Locate the cell with the specified text and output its [x, y] center coordinate. 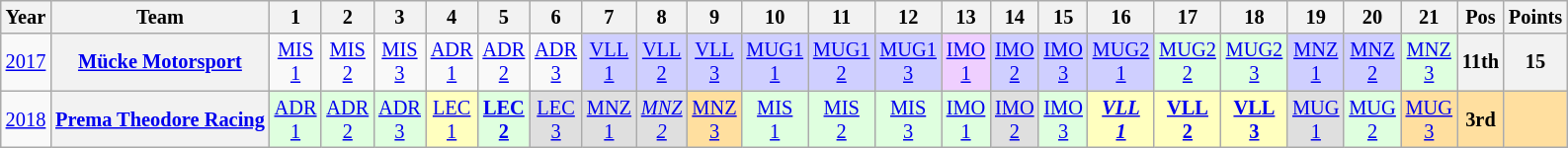
Team [160, 17]
Points [1535, 17]
6 [555, 17]
11th [1480, 62]
1 [296, 17]
4 [453, 17]
18 [1255, 17]
2017 [26, 62]
Prema Theodore Racing [160, 119]
Year [26, 17]
MUG12 [842, 62]
Mücke Motorsport [160, 62]
7 [609, 17]
3rd [1480, 119]
2 [348, 17]
5 [504, 17]
16 [1120, 17]
21 [1429, 17]
Pos [1480, 17]
MUG1 [1316, 119]
MUG22 [1188, 62]
10 [775, 17]
MUG23 [1255, 62]
9 [715, 17]
20 [1371, 17]
14 [1014, 17]
LEC1 [453, 119]
LEC3 [555, 119]
2018 [26, 119]
19 [1316, 17]
MUG11 [775, 62]
11 [842, 17]
13 [966, 17]
MUG21 [1120, 62]
LEC2 [504, 119]
MUG2 [1371, 119]
MUG3 [1429, 119]
3 [399, 17]
12 [907, 17]
MUG13 [907, 62]
8 [662, 17]
17 [1188, 17]
